For the text-containing cell, return its midpoint in (X, Y) coordinate format. 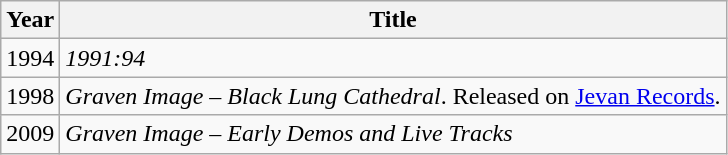
Graven Image – Black Lung Cathedral. Released on Jevan Records. (393, 96)
Title (393, 20)
1998 (30, 96)
Year (30, 20)
1991:94 (393, 58)
1994 (30, 58)
2009 (30, 134)
Graven Image – Early Demos and Live Tracks (393, 134)
